Identify which cell holds the provided text, then report its (x, y) central coordinate. 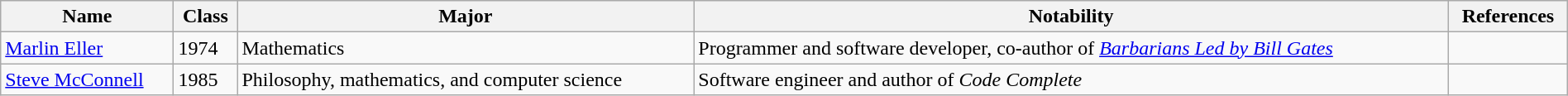
Notability (1072, 17)
Steve McConnell (88, 79)
Name (88, 17)
Class (205, 17)
Marlin Eller (88, 48)
Mathematics (466, 48)
Major (466, 17)
1985 (205, 79)
References (1508, 17)
Philosophy, mathematics, and computer science (466, 79)
Software engineer and author of Code Complete (1072, 79)
1974 (205, 48)
Programmer and software developer, co-author of Barbarians Led by Bill Gates (1072, 48)
